Determine the [X, Y] coordinate at the center of the cell enclosing the given text.  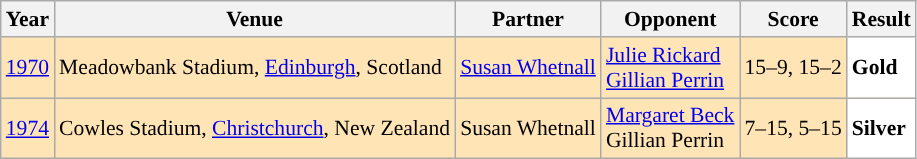
Result [882, 19]
Silver [882, 128]
15–9, 15–2 [794, 68]
Partner [528, 19]
Julie Rickard Gillian Perrin [670, 68]
Cowles Stadium, Christchurch, New Zealand [254, 128]
Margaret Beck Gillian Perrin [670, 128]
1974 [28, 128]
7–15, 5–15 [794, 128]
Venue [254, 19]
Year [28, 19]
Gold [882, 68]
Meadowbank Stadium, Edinburgh, Scotland [254, 68]
1970 [28, 68]
Score [794, 19]
Opponent [670, 19]
